Output the [X, Y] coordinate of the center of the cell containing the given text.  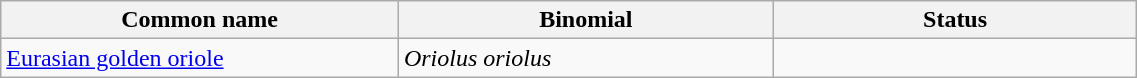
Oriolus oriolus [586, 58]
Common name [200, 20]
Status [955, 20]
Binomial [586, 20]
Eurasian golden oriole [200, 58]
